Scan for the cell matching the given text and deliver its [x, y] coordinate at center. 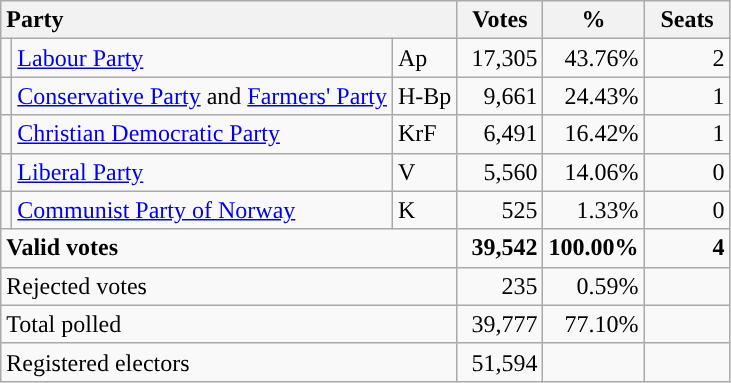
Labour Party [202, 58]
Communist Party of Norway [202, 210]
0.59% [594, 286]
Registered electors [229, 362]
1.33% [594, 210]
9,661 [500, 96]
Christian Democratic Party [202, 134]
Ap [424, 58]
V [424, 172]
14.06% [594, 172]
2 [687, 58]
KrF [424, 134]
100.00% [594, 248]
77.10% [594, 324]
39,542 [500, 248]
525 [500, 210]
Seats [687, 20]
17,305 [500, 58]
Liberal Party [202, 172]
5,560 [500, 172]
43.76% [594, 58]
Rejected votes [229, 286]
K [424, 210]
39,777 [500, 324]
% [594, 20]
235 [500, 286]
Total polled [229, 324]
51,594 [500, 362]
24.43% [594, 96]
Party [229, 20]
6,491 [500, 134]
Votes [500, 20]
Conservative Party and Farmers' Party [202, 96]
16.42% [594, 134]
4 [687, 248]
H-Bp [424, 96]
Valid votes [229, 248]
